Extract the (x, y) coordinate from the center of the cell holding the provided text.  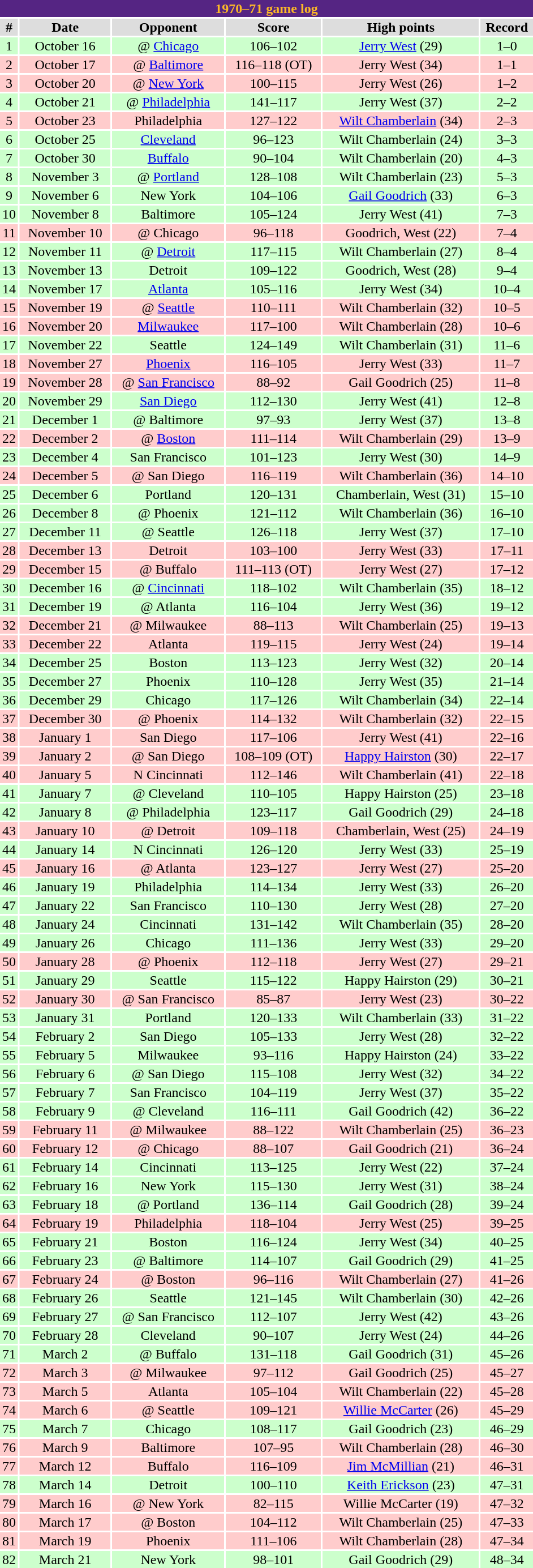
Gail Goodrich (33) (401, 195)
17–11 (507, 550)
10 (9, 214)
10–6 (507, 326)
54 (9, 1036)
24–18 (507, 812)
January 28 (65, 962)
85–87 (273, 999)
90–104 (273, 158)
42–26 (507, 1298)
March 19 (65, 1541)
47–31 (507, 1485)
January 26 (65, 943)
December 19 (65, 606)
Wilt Chamberlain (31) (401, 345)
96–116 (273, 1279)
39–24 (507, 1204)
2–3 (507, 121)
20–14 (507, 663)
Happy Hairston (30) (401, 756)
December 13 (65, 550)
Jerry West (22) (401, 1167)
October 23 (65, 121)
131–118 (273, 1354)
March 3 (65, 1373)
34 (9, 663)
75 (9, 1429)
18 (9, 364)
December 30 (65, 719)
47–33 (507, 1522)
105–104 (273, 1391)
113–123 (273, 663)
36–22 (507, 1111)
17–10 (507, 532)
63 (9, 1204)
88–107 (273, 1148)
100–110 (273, 1485)
1–0 (507, 46)
Record (507, 27)
50 (9, 962)
109–121 (273, 1410)
57 (9, 1092)
37 (9, 719)
Jerry West (29) (401, 46)
116–124 (273, 1242)
112–130 (273, 401)
February 16 (65, 1186)
10–5 (507, 307)
128–108 (273, 177)
136–114 (273, 1204)
23–18 (507, 793)
109–122 (273, 270)
Keith Erickson (23) (401, 1485)
Happy Hairston (29) (401, 980)
118–104 (273, 1223)
59 (9, 1130)
12–8 (507, 401)
December 27 (65, 681)
30–22 (507, 999)
February 11 (65, 1130)
25–19 (507, 849)
14–10 (507, 476)
117–100 (273, 326)
96–123 (273, 139)
36–24 (507, 1148)
11 (9, 233)
38 (9, 737)
98–101 (273, 1560)
16 (9, 326)
55 (9, 1055)
110–128 (273, 681)
February 12 (65, 1148)
November 27 (65, 364)
41–25 (507, 1261)
13–9 (507, 438)
112–118 (273, 962)
88–122 (273, 1130)
23 (9, 457)
January 10 (65, 831)
Willie McCarter (26) (401, 1410)
10–4 (507, 289)
111–113 (OT) (273, 569)
43–26 (507, 1317)
25 (9, 494)
High points (401, 27)
111–106 (273, 1541)
Willie McCarter (19) (401, 1503)
116–109 (273, 1466)
Jerry West (23) (401, 999)
12 (9, 251)
7 (9, 158)
October 25 (65, 139)
17–12 (507, 569)
119–115 (273, 644)
69 (9, 1317)
79 (9, 1503)
111–114 (273, 438)
2–2 (507, 102)
8–4 (507, 251)
December 21 (65, 625)
61 (9, 1167)
Wilt Chamberlain (41) (401, 775)
24 (9, 476)
46 (9, 887)
Opponent (168, 27)
110–130 (273, 905)
21–14 (507, 681)
117–126 (273, 700)
December 16 (65, 588)
February 5 (65, 1055)
Happy Hairston (25) (401, 793)
22–16 (507, 737)
Jerry West (30) (401, 457)
25–20 (507, 868)
40 (9, 775)
October 20 (65, 83)
47–34 (507, 1541)
14 (9, 289)
March 17 (65, 1522)
9 (9, 195)
126–120 (273, 849)
90–107 (273, 1335)
36–23 (507, 1130)
19–14 (507, 644)
December 1 (65, 420)
28 (9, 550)
November 17 (65, 289)
117–115 (273, 251)
January 14 (65, 849)
78 (9, 1485)
January 30 (65, 999)
19–13 (507, 625)
Gail Goodrich (28) (401, 1204)
65 (9, 1242)
5–3 (507, 177)
3–3 (507, 139)
108–117 (273, 1429)
141–117 (273, 102)
4–3 (507, 158)
29–21 (507, 962)
109–118 (273, 831)
112–146 (273, 775)
62 (9, 1186)
January 29 (65, 980)
October 16 (65, 46)
January 31 (65, 1018)
November 3 (65, 177)
29–20 (507, 943)
Chamberlain, West (31) (401, 494)
November 13 (65, 270)
February 14 (65, 1167)
March 9 (65, 1447)
76 (9, 1447)
121–145 (273, 1298)
@ Cincinnati (168, 588)
103–100 (273, 550)
111–136 (273, 943)
Wilt Chamberlain (29) (401, 438)
Wilt Chamberlain (24) (401, 139)
30 (9, 588)
114–132 (273, 719)
Score (273, 27)
123–127 (273, 868)
1 (9, 46)
45–26 (507, 1354)
October 21 (65, 102)
41–26 (507, 1279)
114–134 (273, 887)
7–4 (507, 233)
November 20 (65, 326)
116–111 (273, 1111)
January 5 (65, 775)
35 (9, 681)
February 24 (65, 1279)
22–17 (507, 756)
February 27 (65, 1317)
March 14 (65, 1485)
44 (9, 849)
116–118 (OT) (273, 65)
22 (9, 438)
Jerry West (36) (401, 606)
Gail Goodrich (31) (401, 1354)
6–3 (507, 195)
Happy Hairston (24) (401, 1055)
24–19 (507, 831)
January 16 (65, 868)
28–20 (507, 924)
74 (9, 1410)
64 (9, 1223)
96–118 (273, 233)
4 (9, 102)
January 19 (65, 887)
November 28 (65, 382)
81 (9, 1541)
December 25 (65, 663)
13 (9, 270)
45–28 (507, 1391)
107–95 (273, 1447)
15–10 (507, 494)
48 (9, 924)
105–124 (273, 214)
105–116 (273, 289)
Wilt Chamberlain (23) (401, 177)
45–27 (507, 1373)
29 (9, 569)
51 (9, 980)
November 22 (65, 345)
68 (9, 1298)
November 11 (65, 251)
December 5 (65, 476)
35–22 (507, 1092)
48–34 (507, 1560)
124–149 (273, 345)
82–115 (273, 1503)
77 (9, 1466)
71 (9, 1354)
6 (9, 139)
December 11 (65, 532)
37–24 (507, 1167)
33–22 (507, 1055)
Jerry West (42) (401, 1317)
117–106 (273, 737)
11–7 (507, 364)
39–25 (507, 1223)
February 26 (65, 1298)
16–10 (507, 513)
66 (9, 1261)
January 2 (65, 756)
Date (65, 27)
December 22 (65, 644)
February 21 (65, 1242)
19–12 (507, 606)
27–20 (507, 905)
21 (9, 420)
February 28 (65, 1335)
1970–71 game log (266, 8)
March 16 (65, 1503)
120–133 (273, 1018)
January 7 (65, 793)
March 6 (65, 1410)
Wilt Chamberlain (22) (401, 1391)
5 (9, 121)
Jerry West (26) (401, 83)
93–116 (273, 1055)
19 (9, 382)
October 17 (65, 65)
22–14 (507, 700)
March 12 (65, 1466)
49 (9, 943)
March 21 (65, 1560)
60 (9, 1148)
December 2 (65, 438)
113–125 (273, 1167)
1–2 (507, 83)
53 (9, 1018)
126–118 (273, 532)
47–32 (507, 1503)
39 (9, 756)
November 19 (65, 307)
45–29 (507, 1410)
31–22 (507, 1018)
November 29 (65, 401)
November 10 (65, 233)
Jim McMillian (21) (401, 1466)
December 15 (65, 569)
Wilt Chamberlain (33) (401, 1018)
17 (9, 345)
8 (9, 177)
88–113 (273, 625)
18–12 (507, 588)
Jerry West (35) (401, 681)
October 30 (65, 158)
January 24 (65, 924)
30–21 (507, 980)
Gail Goodrich (21) (401, 1148)
82 (9, 1560)
26–20 (507, 887)
38–24 (507, 1186)
56 (9, 1074)
40–25 (507, 1242)
120–131 (273, 494)
Gail Goodrich (42) (401, 1111)
115–122 (273, 980)
100–115 (273, 83)
31 (9, 606)
72 (9, 1373)
41 (9, 793)
108–109 (OT) (273, 756)
101–123 (273, 457)
118–102 (273, 588)
December 8 (65, 513)
February 6 (65, 1074)
106–102 (273, 46)
58 (9, 1111)
11–8 (507, 382)
22–18 (507, 775)
Goodrich, West (22) (401, 233)
March 5 (65, 1391)
1–1 (507, 65)
February 18 (65, 1204)
45 (9, 868)
105–133 (273, 1036)
February 9 (65, 1111)
116–119 (273, 476)
27 (9, 532)
80 (9, 1522)
131–142 (273, 924)
26 (9, 513)
104–112 (273, 1522)
Jerry West (31) (401, 1186)
Jerry West (25) (401, 1223)
32–22 (507, 1036)
114–107 (273, 1261)
47 (9, 905)
43 (9, 831)
December 29 (65, 700)
22–15 (507, 719)
121–112 (273, 513)
104–106 (273, 195)
February 2 (65, 1036)
March 7 (65, 1429)
Chamberlain, West (25) (401, 831)
42 (9, 812)
127–122 (273, 121)
11–6 (507, 345)
January 22 (65, 905)
116–104 (273, 606)
123–117 (273, 812)
67 (9, 1279)
46–31 (507, 1466)
34–22 (507, 1074)
# (9, 27)
Wilt Chamberlain (20) (401, 158)
52 (9, 999)
46–30 (507, 1447)
February 19 (65, 1223)
97–93 (273, 420)
115–130 (273, 1186)
9–4 (507, 270)
110–111 (273, 307)
73 (9, 1391)
70 (9, 1335)
Gail Goodrich (23) (401, 1429)
44–26 (507, 1335)
20 (9, 401)
Goodrich, West (28) (401, 270)
February 23 (65, 1261)
88–92 (273, 382)
46–29 (507, 1429)
January 1 (65, 737)
14–9 (507, 457)
March 2 (65, 1354)
Wilt Chamberlain (30) (401, 1298)
2 (9, 65)
November 8 (65, 214)
33 (9, 644)
January 8 (65, 812)
115–108 (273, 1074)
112–107 (273, 1317)
104–119 (273, 1092)
7–3 (507, 214)
February 7 (65, 1092)
36 (9, 700)
97–112 (273, 1373)
December 6 (65, 494)
3 (9, 83)
116–105 (273, 364)
110–105 (273, 793)
November 6 (65, 195)
32 (9, 625)
13–8 (507, 420)
December 4 (65, 457)
15 (9, 307)
